Determine the (x, y) coordinate at the center of the cell enclosing the given text.  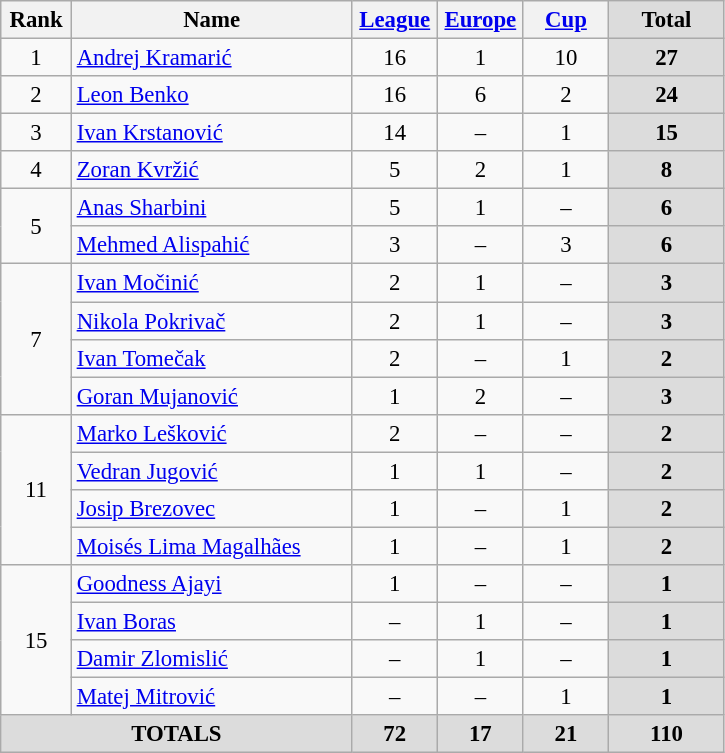
Ivan Tomečak (212, 358)
7 (36, 339)
Goodness Ajayi (212, 584)
Damir Zlomislić (212, 659)
League (395, 20)
Zoran Kvržić (212, 170)
Goran Mujanović (212, 396)
Ivan Močinić (212, 283)
Leon Benko (212, 95)
Total (667, 20)
14 (395, 133)
Josip Brezovec (212, 509)
10 (566, 58)
Name (212, 20)
72 (395, 734)
21 (566, 734)
17 (481, 734)
Anas Sharbini (212, 208)
Cup (566, 20)
Marko Lešković (212, 433)
Andrej Kramarić (212, 58)
Nikola Pokrivač (212, 321)
4 (36, 170)
8 (667, 170)
11 (36, 489)
27 (667, 58)
Matej Mitrović (212, 697)
Vedran Jugović (212, 471)
Mehmed Alispahić (212, 245)
Rank (36, 20)
Ivan Boras (212, 621)
Europe (481, 20)
TOTALS (176, 734)
Moisés Lima Magalhães (212, 546)
24 (667, 95)
110 (667, 734)
Ivan Krstanović (212, 133)
